Extract the (X, Y) coordinate from the center of the cell holding the provided text.  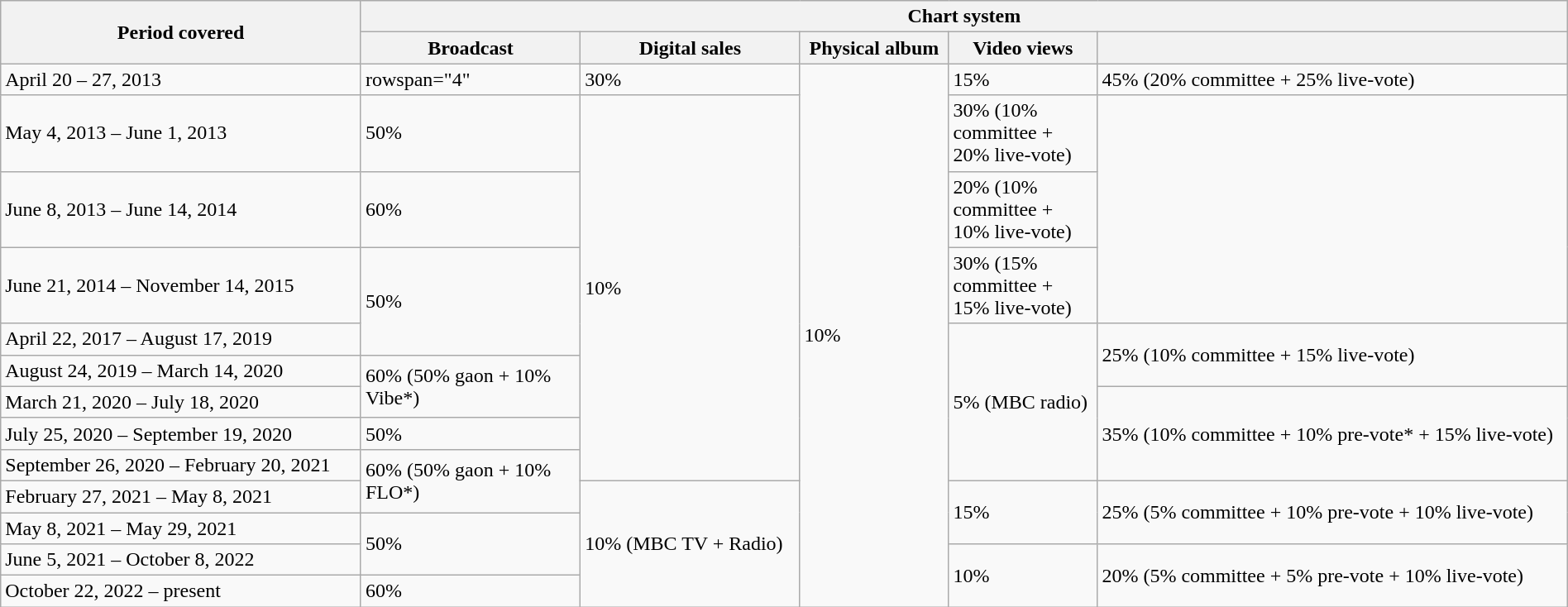
May 4, 2013 – June 1, 2013 (181, 133)
30% (690, 79)
30% (15% committee + 15% live-vote) (1023, 285)
Digital sales (690, 48)
10% (MBC TV + Radio) (690, 543)
25% (10% committee + 15% live-vote) (1332, 355)
February 27, 2021 – May 8, 2021 (181, 496)
5% (MBC radio) (1023, 402)
20% (5% committee + 5% pre-vote + 10% live-vote) (1332, 576)
30% (10% committee + 20% live-vote) (1023, 133)
August 24, 2019 – March 14, 2020 (181, 370)
June 21, 2014 – November 14, 2015 (181, 285)
September 26, 2020 – February 20, 2021 (181, 465)
Period covered (181, 32)
Physical album (874, 48)
Video views (1023, 48)
60% (50% gaon + 10% Vibe*) (470, 386)
Broadcast (470, 48)
April 20 – 27, 2013 (181, 79)
July 25, 2020 – September 19, 2020 (181, 433)
35% (10% committee + 10% pre-vote* + 15% live-vote) (1332, 433)
25% (5% committee + 10% pre-vote + 10% live-vote) (1332, 512)
October 22, 2022 – present (181, 591)
60% (50% gaon + 10% FLO*) (470, 480)
April 22, 2017 – August 17, 2019 (181, 339)
May 8, 2021 – May 29, 2021 (181, 528)
Chart system (964, 17)
20% (10% committee + 10% live-vote) (1023, 209)
June 5, 2021 – October 8, 2022 (181, 560)
rowspan="4" (470, 79)
45% (20% committee + 25% live-vote) (1332, 79)
March 21, 2020 – July 18, 2020 (181, 402)
June 8, 2013 – June 14, 2014 (181, 209)
